Capture the cell that displays the provided text and extract its (x, y) central coordinate. 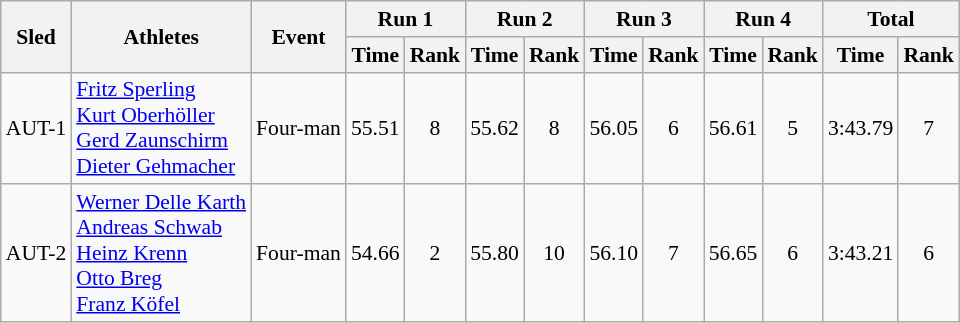
AUT-2 (36, 254)
55.51 (376, 128)
56.61 (734, 128)
3:43.21 (860, 254)
Event (298, 36)
55.80 (494, 254)
Werner Delle KarthAndreas SchwabHeinz KrennOtto BregFranz Köfel (161, 254)
AUT-1 (36, 128)
Fritz SperlingKurt OberhöllerGerd ZaunschirmDieter Gehmacher (161, 128)
Run 1 (406, 19)
Run 3 (644, 19)
Run 2 (524, 19)
56.65 (734, 254)
3:43.79 (860, 128)
Total (891, 19)
Sled (36, 36)
56.10 (614, 254)
10 (554, 254)
54.66 (376, 254)
Run 4 (764, 19)
5 (792, 128)
2 (436, 254)
Athletes (161, 36)
55.62 (494, 128)
56.05 (614, 128)
